Pinpoint the cell where the given text exists, returning its [x, y] midpoint coordinate. 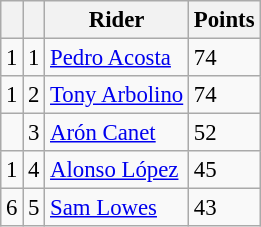
45 [224, 170]
Pedro Acosta [117, 58]
Rider [117, 20]
6 [12, 208]
5 [34, 208]
3 [34, 133]
Points [224, 20]
Alonso López [117, 170]
Sam Lowes [117, 208]
43 [224, 208]
52 [224, 133]
Tony Arbolino [117, 95]
Arón Canet [117, 133]
2 [34, 95]
4 [34, 170]
